Return [x, y] of the center of cell containing provided text 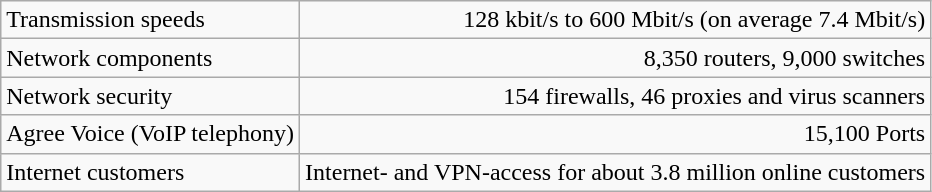
8,350 routers, 9,000 switches [616, 58]
154 firewalls, 46 proxies and virus scanners [616, 96]
Transmission speeds [150, 20]
Agree Voice (VoIP telephony) [150, 134]
15,100 Ports [616, 134]
Network security [150, 96]
Network components [150, 58]
128 kbit/s to 600 Mbit/s (on average 7.4 Mbit/s) [616, 20]
Internet customers [150, 172]
Internet- and VPN-access for about 3.8 million online customers [616, 172]
